Find where the given text appears and provide that cell's center as [X, Y] coordinate. 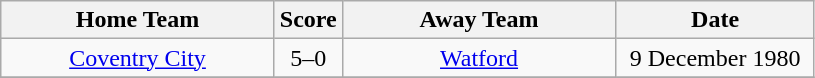
9 December 1980 [716, 58]
Date [716, 20]
Away Team [479, 20]
5–0 [308, 58]
Watford [479, 58]
Coventry City [138, 58]
Score [308, 20]
Home Team [138, 20]
